From the cell containing the given text, extract its center point as (x, y) coordinate. 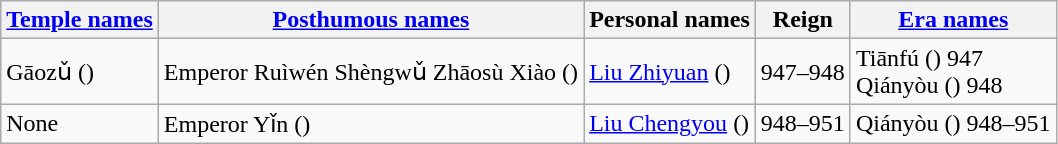
Personal names (670, 20)
Reign (802, 20)
Temple names (80, 20)
Liu Zhiyuan () (670, 72)
Emperor Ruìwén Shèngwǔ Zhāosù Xiào () (370, 72)
Emperor Yǐn () (370, 124)
Posthumous names (370, 20)
None (80, 124)
Gāozǔ () (80, 72)
Qiányòu () 948–951 (953, 124)
947–948 (802, 72)
Era names (953, 20)
948–951 (802, 124)
Tiānfú () 947Qiányòu () 948 (953, 72)
Liu Chengyou () (670, 124)
